Determine the [X, Y] coordinate at the center of the cell enclosing the given text.  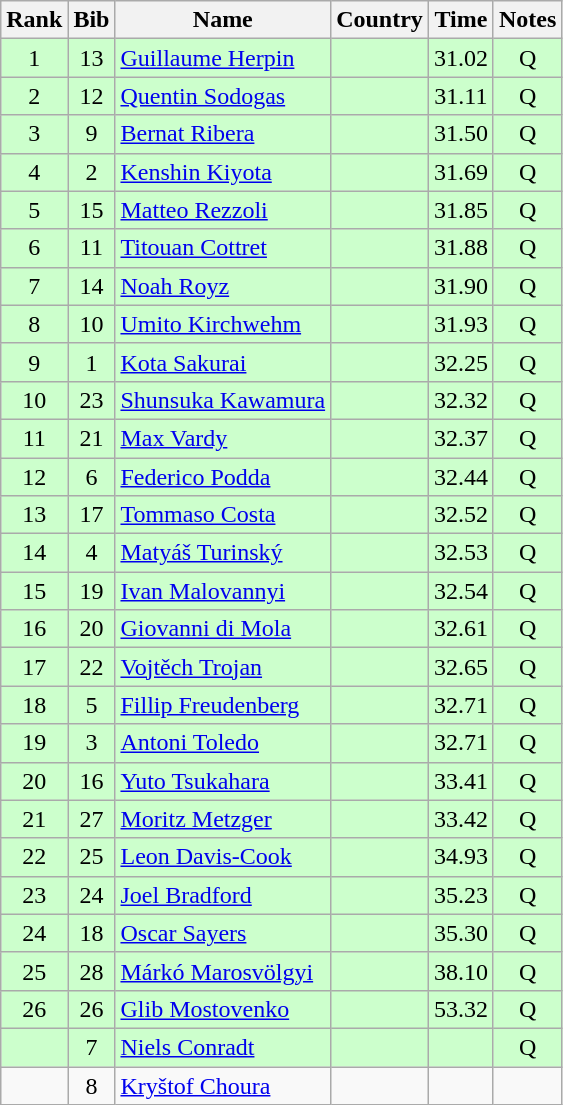
Niels Conradt [223, 1047]
31.50 [460, 134]
31.69 [460, 172]
Vojtěch Trojan [223, 667]
Matteo Rezzoli [223, 210]
Bernat Ribera [223, 134]
34.93 [460, 857]
Oscar Sayers [223, 933]
Shunsuka Kawamura [223, 400]
32.44 [460, 477]
Glib Mostovenko [223, 1009]
Umito Kirchwehm [223, 324]
Federico Podda [223, 477]
32.54 [460, 591]
Márkó Marosvölgyi [223, 971]
Joel Bradford [223, 895]
Notes [527, 20]
32.37 [460, 438]
53.32 [460, 1009]
32.53 [460, 553]
27 [92, 819]
38.10 [460, 971]
Bib [92, 20]
Antoni Toledo [223, 743]
Titouan Cottret [223, 248]
Yuto Tsukahara [223, 781]
Ivan Malovannyi [223, 591]
Time [460, 20]
32.61 [460, 629]
Guillaume Herpin [223, 58]
Moritz Metzger [223, 819]
35.23 [460, 895]
Noah Royz [223, 286]
35.30 [460, 933]
Quentin Sodogas [223, 96]
33.42 [460, 819]
Max Vardy [223, 438]
Kenshin Kiyota [223, 172]
Kryštof Choura [223, 1085]
31.93 [460, 324]
32.32 [460, 400]
Fillip Freudenberg [223, 705]
Leon Davis-Cook [223, 857]
Name [223, 20]
32.65 [460, 667]
Rank [34, 20]
31.88 [460, 248]
Tommaso Costa [223, 515]
Kota Sakurai [223, 362]
33.41 [460, 781]
Country [380, 20]
Giovanni di Mola [223, 629]
31.11 [460, 96]
31.90 [460, 286]
31.02 [460, 58]
31.85 [460, 210]
32.52 [460, 515]
32.25 [460, 362]
28 [92, 971]
Matyáš Turinský [223, 553]
